For the text-containing cell, return its midpoint in [X, Y] coordinate format. 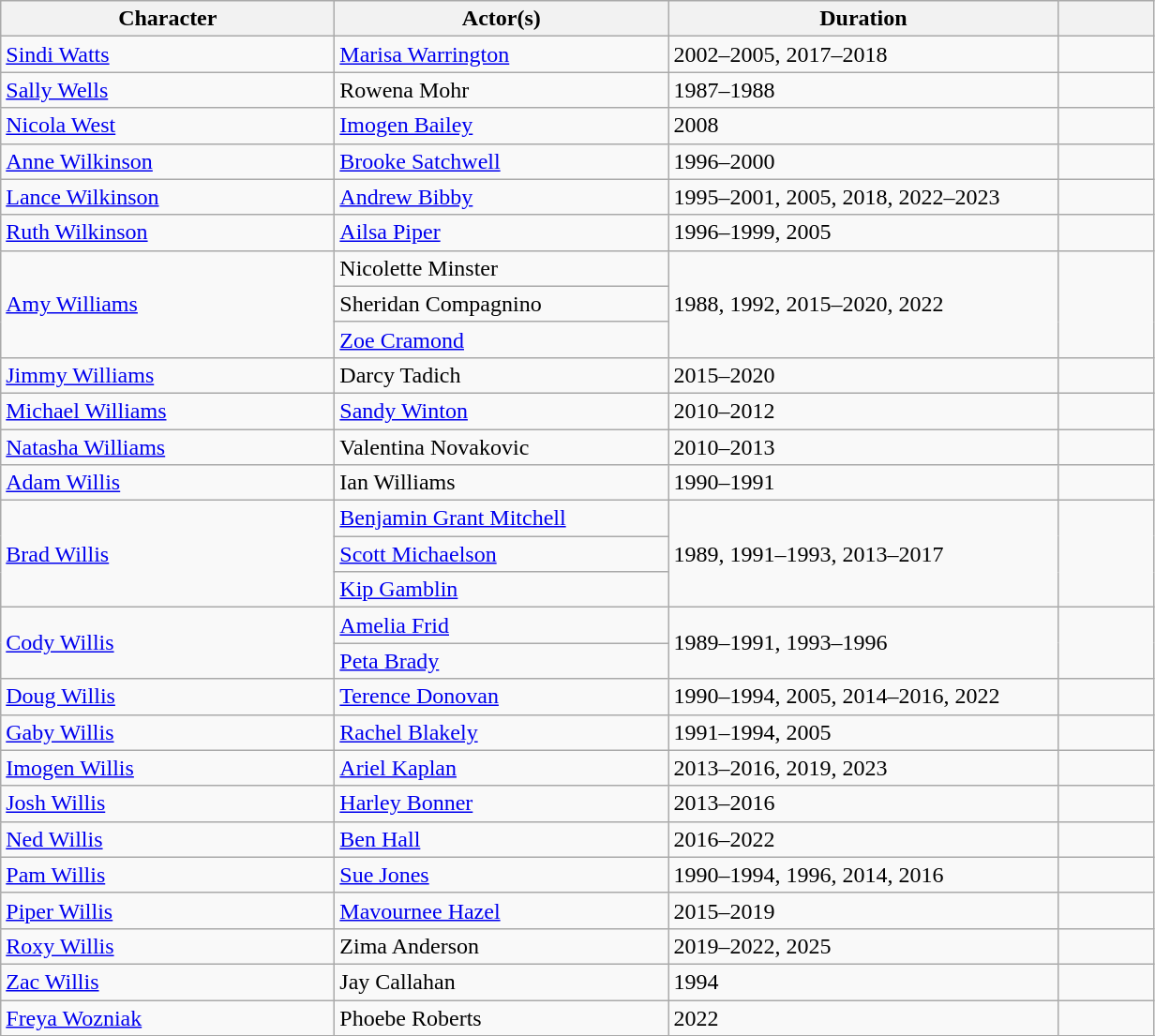
Marisa Warrington [502, 54]
1989, 1991–1993, 2013–2017 [863, 554]
Michael Williams [168, 411]
Ariel Kaplan [502, 768]
Gaby Willis [168, 732]
Natasha Williams [168, 447]
1996–2000 [863, 161]
1990–1994, 2005, 2014–2016, 2022 [863, 697]
1989–1991, 1993–1996 [863, 643]
Ian Williams [502, 483]
2015–2019 [863, 910]
Rachel Blakely [502, 732]
Cody Willis [168, 643]
2016–2022 [863, 839]
Zima Anderson [502, 946]
1990–1991 [863, 483]
2015–2020 [863, 375]
Sindi Watts [168, 54]
1988, 1992, 2015–2020, 2022 [863, 304]
Zac Willis [168, 982]
Brad Willis [168, 554]
2002–2005, 2017–2018 [863, 54]
2022 [863, 1017]
Mavournee Hazel [502, 910]
2010–2013 [863, 447]
Terence Donovan [502, 697]
Lance Wilkinson [168, 197]
Brooke Satchwell [502, 161]
Anne Wilkinson [168, 161]
Scott Michaelson [502, 554]
Ruth Wilkinson [168, 233]
Sandy Winton [502, 411]
Actor(s) [502, 19]
Adam Willis [168, 483]
Kip Gamblin [502, 590]
Roxy Willis [168, 946]
Zoe Cramond [502, 339]
Amelia Frid [502, 625]
1990–1994, 1996, 2014, 2016 [863, 875]
1994 [863, 982]
Doug Willis [168, 697]
2019–2022, 2025 [863, 946]
Sally Wells [168, 90]
1996–1999, 2005 [863, 233]
Freya Wozniak [168, 1017]
Phoebe Roberts [502, 1017]
Jay Callahan [502, 982]
2013–2016, 2019, 2023 [863, 768]
Valentina Novakovic [502, 447]
Duration [863, 19]
Piper Willis [168, 910]
Ben Hall [502, 839]
Pam Willis [168, 875]
Rowena Mohr [502, 90]
2013–2016 [863, 803]
Josh Willis [168, 803]
Andrew Bibby [502, 197]
2008 [863, 126]
Nicolette Minster [502, 268]
1987–1988 [863, 90]
Character [168, 19]
Sue Jones [502, 875]
Imogen Bailey [502, 126]
Nicola West [168, 126]
Ailsa Piper [502, 233]
Harley Bonner [502, 803]
Sheridan Compagnino [502, 304]
Darcy Tadich [502, 375]
1991–1994, 2005 [863, 732]
2010–2012 [863, 411]
Amy Williams [168, 304]
Imogen Willis [168, 768]
Ned Willis [168, 839]
1995–2001, 2005, 2018, 2022–2023 [863, 197]
Benjamin Grant Mitchell [502, 518]
Peta Brady [502, 661]
Jimmy Williams [168, 375]
